For the text-containing cell, return its midpoint in (X, Y) coordinate format. 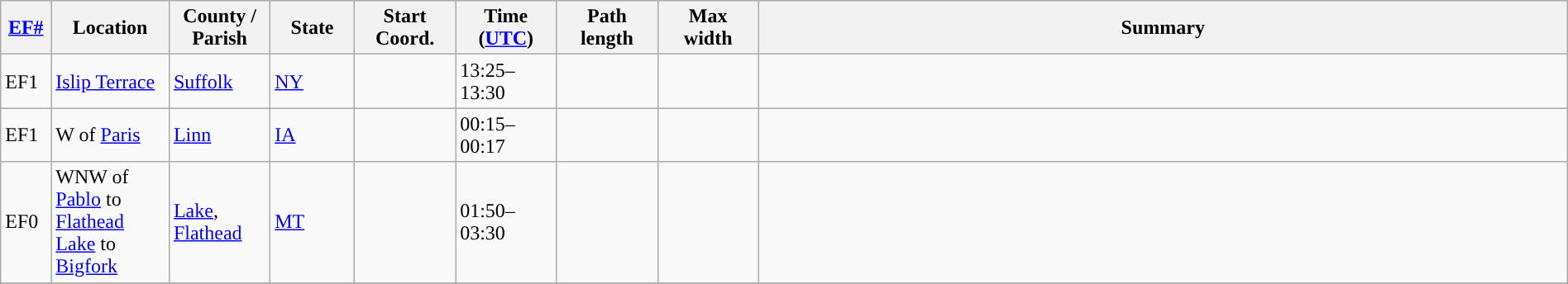
00:15–00:17 (506, 135)
Linn (219, 135)
State (313, 28)
01:50–03:30 (506, 222)
13:25–13:30 (506, 81)
County / Parish (219, 28)
EF0 (26, 222)
W of Paris (111, 135)
Islip Terrace (111, 81)
EF# (26, 28)
Location (111, 28)
WNW of Pablo to Flathead Lake to Bigfork (111, 222)
Start Coord. (404, 28)
Summary (1163, 28)
IA (313, 135)
Suffolk (219, 81)
NY (313, 81)
Lake, Flathead (219, 222)
Time (UTC) (506, 28)
Max width (708, 28)
Path length (607, 28)
MT (313, 222)
